Return the (X, Y) coordinate for the center point of the cell that contains the specified text.  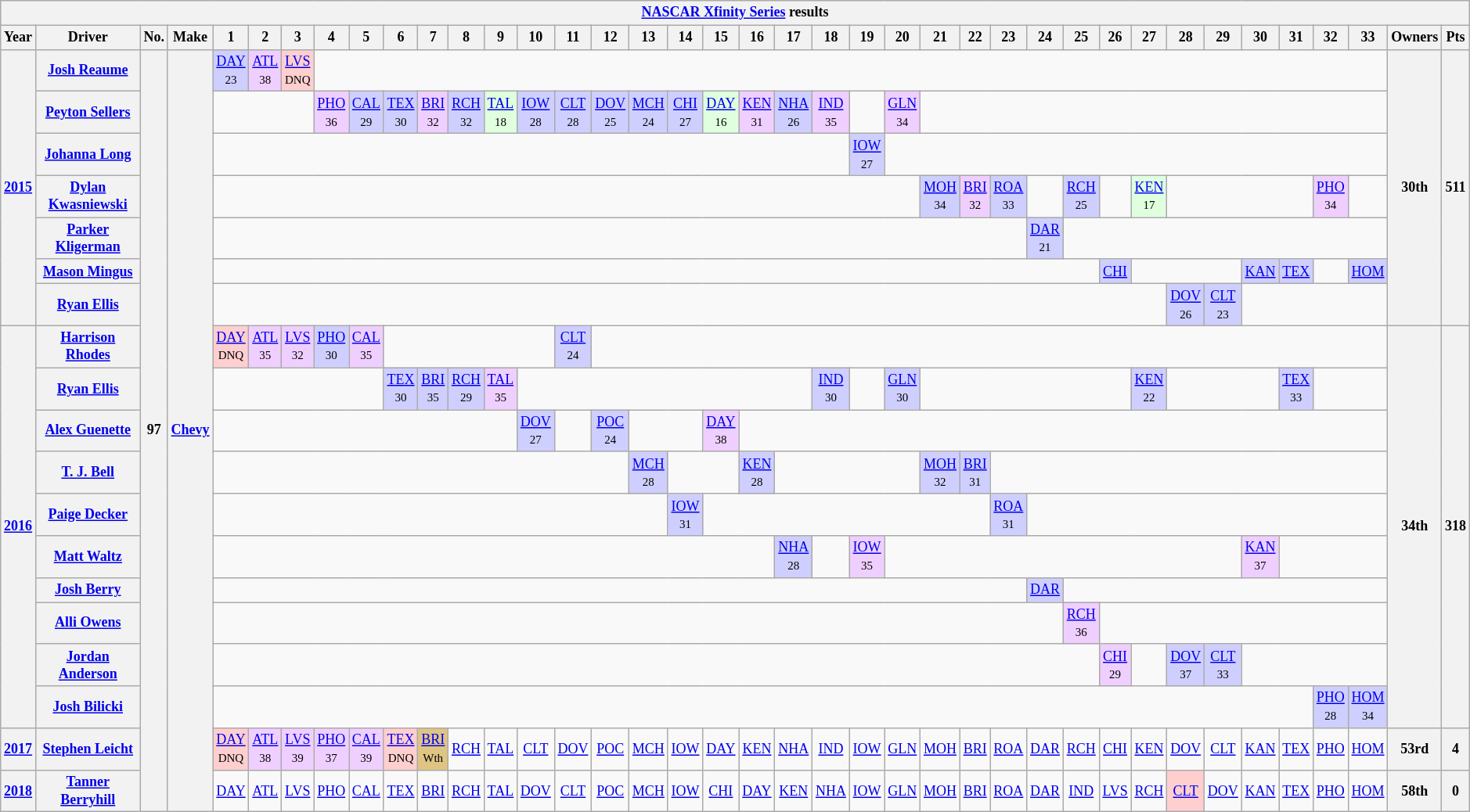
DAY38 (721, 431)
2 (265, 38)
21 (941, 38)
27 (1149, 38)
KEN31 (757, 113)
ROA33 (1008, 196)
BRI31 (975, 472)
31 (1296, 38)
MOH32 (941, 472)
KEN28 (757, 472)
PHO28 (1331, 707)
NASCAR Xfinity Series results (735, 13)
DAY16 (721, 113)
CAL (366, 791)
53rd (1415, 749)
TEXDNQ (401, 749)
CHI29 (1115, 665)
6 (401, 38)
2017 (19, 749)
Owners (1415, 38)
Paige Decker (88, 515)
Johanna Long (88, 154)
GLN30 (903, 389)
15 (721, 38)
Josh Berry (88, 590)
RCH36 (1081, 623)
22 (975, 38)
17 (794, 38)
NHA28 (794, 557)
97 (153, 430)
Driver (88, 38)
20 (903, 38)
GLN34 (903, 113)
IND30 (831, 389)
TEX33 (1296, 389)
CHI27 (686, 113)
13 (649, 38)
Pts (1456, 38)
RCH25 (1081, 196)
318 (1456, 526)
24 (1046, 38)
2018 (19, 791)
Matt Waltz (88, 557)
Dylan Kwasniewski (88, 196)
DOV25 (611, 113)
Parker Kligerman (88, 239)
NHA26 (794, 113)
16 (757, 38)
CLT33 (1223, 665)
2015 (19, 188)
18 (831, 38)
KEN17 (1149, 196)
7 (434, 38)
33 (1368, 38)
32 (1331, 38)
PHO36 (332, 113)
IOW28 (535, 113)
BRI35 (434, 389)
10 (535, 38)
HOM34 (1368, 707)
14 (686, 38)
29 (1223, 38)
3 (297, 38)
9 (500, 38)
8 (467, 38)
T. J. Bell (88, 472)
RCH32 (467, 113)
Make (190, 38)
DOV37 (1186, 665)
26 (1115, 38)
Josh Bilicki (88, 707)
LVS32 (297, 347)
DAY23 (231, 70)
23 (1008, 38)
No. (153, 38)
IND35 (831, 113)
PHO30 (332, 347)
ATL (265, 791)
5 (366, 38)
POC24 (611, 431)
Josh Reaume (88, 70)
Tanner Berryhill (88, 791)
DAR21 (1046, 239)
Harrison Rhodes (88, 347)
0 (1456, 791)
MCH24 (649, 113)
ATL35 (265, 347)
DOV26 (1186, 305)
LVS39 (297, 749)
Mason Mingus (88, 271)
11 (573, 38)
DOV27 (535, 431)
30th (1415, 188)
CAL39 (366, 749)
PHO37 (332, 749)
IOW27 (867, 154)
PHO34 (1331, 196)
Jordan Anderson (88, 665)
Year (19, 38)
KAN37 (1260, 557)
BRIWth (434, 749)
IOW31 (686, 515)
MCH28 (649, 472)
KEN22 (1149, 389)
CLT23 (1223, 305)
TAL18 (500, 113)
28 (1186, 38)
LVSDNQ (297, 70)
Alli Owens (88, 623)
RCH29 (467, 389)
CLT28 (573, 113)
CAL29 (366, 113)
IOW35 (867, 557)
Stephen Leicht (88, 749)
12 (611, 38)
MOH34 (941, 196)
19 (867, 38)
Alex Guenette (88, 431)
CAL35 (366, 347)
CLT24 (573, 347)
Chevy (190, 430)
25 (1081, 38)
30 (1260, 38)
58th (1415, 791)
Peyton Sellers (88, 113)
34th (1415, 526)
1 (231, 38)
2016 (19, 526)
ROA31 (1008, 515)
511 (1456, 188)
TAL35 (500, 389)
